Scan for the cell matching the given text and deliver its (X, Y) coordinate at center. 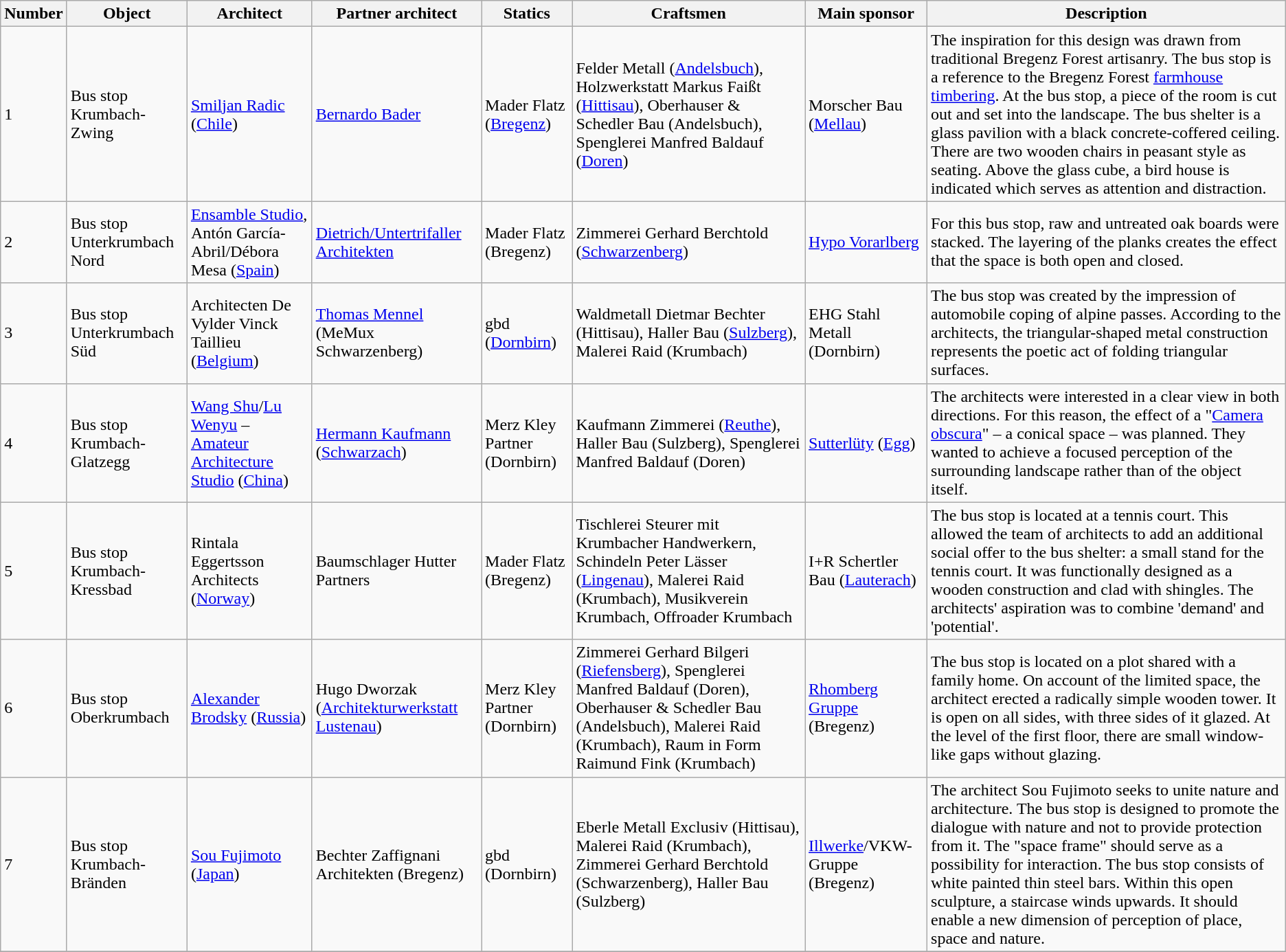
Bus stop Unterkrumbach Süd (126, 333)
EHG Stahl Metall (Dornbirn) (866, 333)
Baumschlager Hutter Partners (396, 571)
Illwerke/VKW-Gruppe (Bregenz) (866, 864)
Number (34, 14)
3 (34, 333)
Main sponsor (866, 14)
Hugo Dworzak (Architekturwerkstatt Lustenau) (396, 708)
Bus stop Unterkrumbach Nord (126, 242)
Statics (527, 14)
Hermann Kaufmann (Schwarzach) (396, 442)
Felder Metall (Andelsbuch), Holzwerkstatt Markus Faißt (Hittisau), Oberhauser & Schedler Bau (Andelsbuch), Spenglerei Manfred Baldauf (Doren) (688, 114)
Dietrich/Untertrifaller Architekten (396, 242)
Object (126, 14)
Bernardo Bader (396, 114)
5 (34, 571)
Craftsmen (688, 14)
2 (34, 242)
Bus stop Krumbach-Zwing (126, 114)
1 (34, 114)
Bus stop Oberkrumbach (126, 708)
Sutterlüty (Egg) (866, 442)
Morscher Bau (Mellau) (866, 114)
Tischlerei Steurer mit Krumbacher Handwerkern, Schindeln Peter Lässer (Lingenau), Malerei Raid (Krumbach), Musikverein Krumbach, Offroader Krumbach (688, 571)
Bus stop Krumbach-Kressbad (126, 571)
Partner architect (396, 14)
For this bus stop, raw and untreated oak boards were stacked. The layering of the planks creates the effect that the space is both open and closed. (1107, 242)
Rhomberg Gruppe (Bregenz) (866, 708)
Wang Shu/Lu Wenyu – Amateur Architecture Studio (China) (249, 442)
I+R Schertler Bau (Lauterach) (866, 571)
Rintala Eggertsson Architects (Norway) (249, 571)
Smiljan Radic (Chile) (249, 114)
Alexander Brodsky (Russia) (249, 708)
Eberle Metall Exclusiv (Hittisau), Malerei Raid (Krumbach), Zimmerei Gerhard Berchtold (Schwarzenberg), Haller Bau (Sulzberg) (688, 864)
7 (34, 864)
4 (34, 442)
Thomas Mennel (MeMux Schwarzenberg) (396, 333)
Bus stop Krumbach-Glatzegg (126, 442)
Architect (249, 14)
Description (1107, 14)
Sou Fujimoto (Japan) (249, 864)
Architecten De Vylder Vinck Taillieu (Belgium) (249, 333)
Bus stop Krumbach-Bränden (126, 864)
Kaufmann Zimmerei (Reuthe), Haller Bau (Sulzberg), Spenglerei Manfred Baldauf (Doren) (688, 442)
Bechter Zaffignani Architekten (Bregenz) (396, 864)
Hypo Vorarlberg (866, 242)
Waldmetall Dietmar Bechter (Hittisau), Haller Bau (Sulzberg), Malerei Raid (Krumbach) (688, 333)
6 (34, 708)
Ensamble Studio, Antón García-Abril/Débora Mesa (Spain) (249, 242)
Zimmerei Gerhard Berchtold (Schwarzenberg) (688, 242)
